Return the [x, y] coordinate for the center point of the cell that contains the specified text.  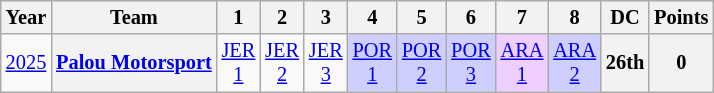
Team [134, 17]
Year [26, 17]
ARA2 [574, 63]
JER2 [282, 63]
2 [282, 17]
5 [422, 17]
2025 [26, 63]
ARA1 [522, 63]
4 [372, 17]
JER1 [239, 63]
1 [239, 17]
26th [625, 63]
POR1 [372, 63]
JER3 [326, 63]
0 [681, 63]
Points [681, 17]
POR3 [470, 63]
8 [574, 17]
7 [522, 17]
POR2 [422, 63]
Palou Motorsport [134, 63]
DC [625, 17]
3 [326, 17]
6 [470, 17]
